Extract the (X, Y) coordinate from the center of the cell holding the provided text.  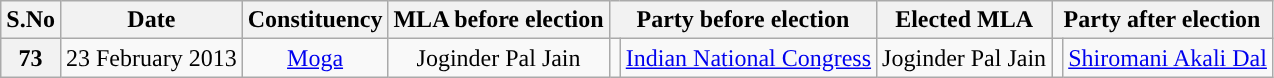
73 (31, 58)
Elected MLA (964, 20)
MLA before election (498, 20)
Date (151, 20)
Moga (315, 58)
Party before election (742, 20)
S.No (31, 20)
Constituency (315, 20)
Indian National Congress (748, 58)
Party after election (1162, 20)
Shiromani Akali Dal (1168, 58)
23 February 2013 (151, 58)
